Determine the [x, y] coordinate at the center of the cell enclosing the given text.  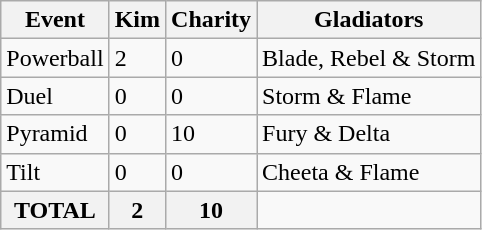
Fury & Delta [369, 134]
Blade, Rebel & Storm [369, 58]
Powerball [55, 58]
Event [55, 20]
Cheeta & Flame [369, 172]
Gladiators [369, 20]
Tilt [55, 172]
Duel [55, 96]
TOTAL [55, 210]
Charity [212, 20]
Storm & Flame [369, 96]
Pyramid [55, 134]
Kim [137, 20]
